Output the (X, Y) coordinate of the center of the cell containing the given text.  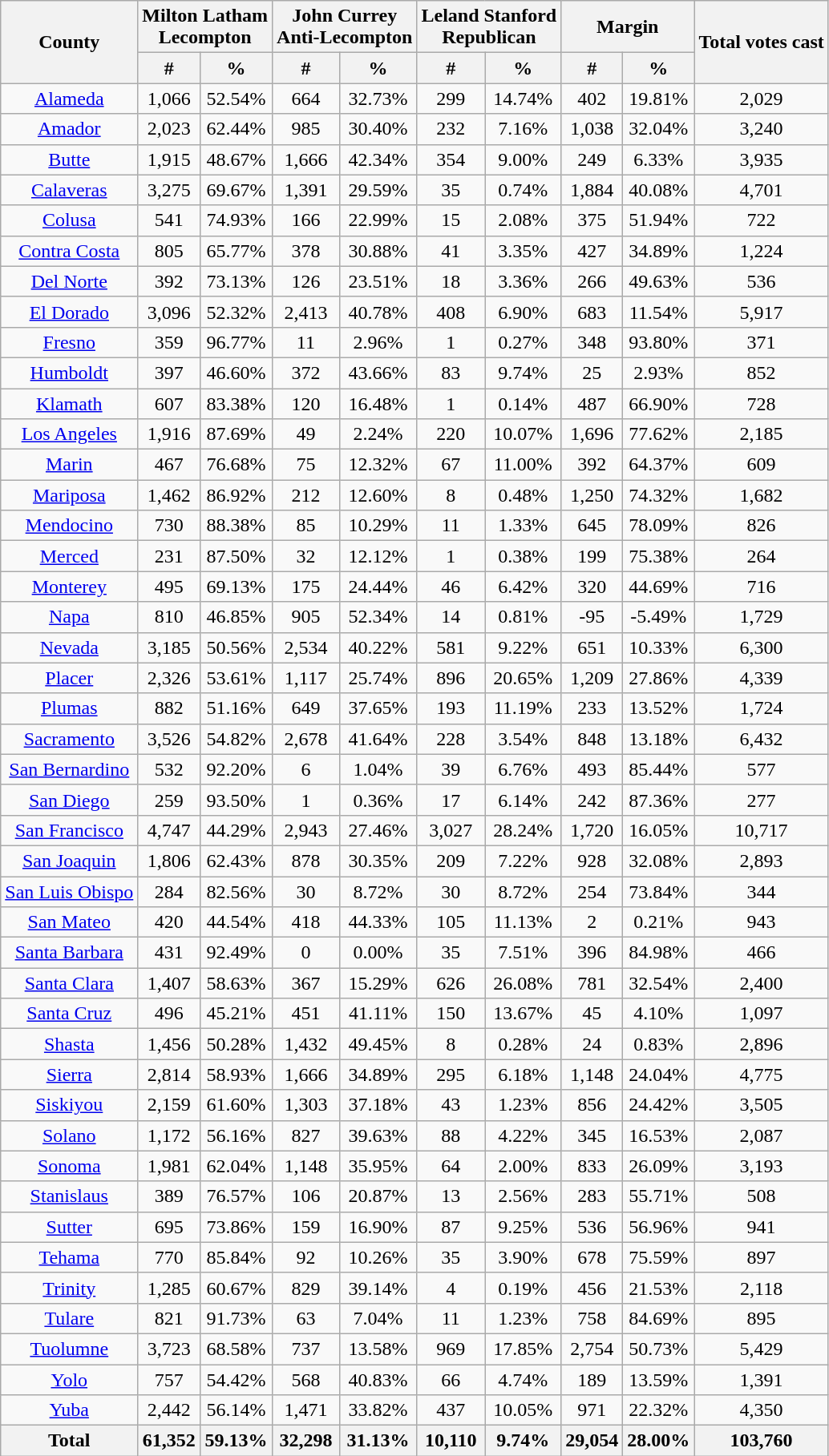
54.82% (237, 739)
4,775 (762, 1075)
61,352 (169, 1441)
941 (762, 1227)
1,407 (169, 983)
32.73% (378, 99)
150 (451, 1014)
82.56% (237, 892)
0.19% (523, 1288)
75.38% (659, 556)
402 (592, 99)
22.32% (659, 1410)
11.13% (523, 922)
Sutter (69, 1227)
451 (306, 1014)
397 (169, 373)
74.32% (659, 495)
242 (592, 800)
24.44% (378, 587)
Solano (69, 1135)
1,682 (762, 495)
3.54% (523, 739)
228 (451, 739)
1,462 (169, 495)
62.43% (237, 861)
84.98% (659, 953)
882 (169, 708)
Total (69, 1441)
649 (306, 708)
175 (306, 587)
1,915 (169, 159)
829 (306, 1288)
29,054 (592, 1441)
48.67% (237, 159)
943 (762, 922)
344 (762, 892)
0.27% (523, 342)
Sonoma (69, 1166)
2,754 (592, 1349)
30.40% (378, 129)
3,185 (169, 647)
2.56% (523, 1196)
31.13% (378, 1441)
2,896 (762, 1044)
231 (169, 556)
1,285 (169, 1288)
20.87% (378, 1196)
13 (451, 1196)
11.19% (523, 708)
56.16% (237, 1135)
2,534 (306, 647)
0.36% (378, 800)
456 (592, 1288)
16.48% (378, 403)
52.32% (237, 312)
254 (592, 892)
4,701 (762, 190)
53.61% (237, 678)
Del Norte (69, 281)
24 (592, 1044)
266 (592, 281)
Monterey (69, 587)
2.93% (659, 373)
1,884 (592, 190)
0.48% (523, 495)
44.69% (659, 587)
Siskiyou (69, 1105)
209 (451, 861)
Total votes cast (762, 42)
76.57% (237, 1196)
40.22% (378, 647)
1,729 (762, 617)
3,096 (169, 312)
0.14% (523, 403)
389 (169, 1196)
Santa Barbara (69, 953)
87.50% (237, 556)
6,432 (762, 739)
43 (451, 1105)
2,678 (306, 739)
3.35% (523, 251)
10,110 (451, 1441)
372 (306, 373)
39 (451, 769)
56.96% (659, 1227)
969 (451, 1349)
6.42% (523, 587)
0.21% (659, 922)
Sierra (69, 1075)
23.51% (378, 281)
49 (306, 434)
Amador (69, 129)
166 (306, 220)
41.64% (378, 739)
928 (592, 861)
12.12% (378, 556)
Tehama (69, 1257)
233 (592, 708)
40.78% (378, 312)
7.16% (523, 129)
Los Angeles (69, 434)
1.04% (378, 769)
2.00% (523, 1166)
4.74% (523, 1379)
126 (306, 281)
737 (306, 1349)
695 (169, 1227)
58.63% (237, 983)
74.93% (237, 220)
65.77% (237, 251)
852 (762, 373)
105 (451, 922)
87 (451, 1227)
10.07% (523, 434)
193 (451, 708)
770 (169, 1257)
Milton LathamLecompton (205, 27)
651 (592, 647)
120 (306, 403)
18 (451, 281)
3,275 (169, 190)
3.36% (523, 281)
92 (306, 1257)
13.67% (523, 1014)
10.29% (378, 526)
85.84% (237, 1257)
2,087 (762, 1135)
3,935 (762, 159)
895 (762, 1318)
46.60% (237, 373)
3,027 (451, 830)
985 (306, 129)
4,339 (762, 678)
68.58% (237, 1349)
1,806 (169, 861)
493 (592, 769)
Placer (69, 678)
878 (306, 861)
24.42% (659, 1105)
3.90% (523, 1257)
Marin (69, 465)
27.46% (378, 830)
532 (169, 769)
378 (306, 251)
14.74% (523, 99)
4.10% (659, 1014)
1,250 (592, 495)
495 (169, 587)
189 (592, 1379)
17 (451, 800)
85.44% (659, 769)
7.22% (523, 861)
2,400 (762, 983)
Nevada (69, 647)
1,172 (169, 1135)
826 (762, 526)
730 (169, 526)
92.20% (237, 769)
0.28% (523, 1044)
64 (451, 1166)
418 (306, 922)
103,760 (762, 1441)
73.84% (659, 892)
Contra Costa (69, 251)
626 (451, 983)
32.54% (659, 983)
46 (451, 587)
106 (306, 1196)
73.13% (237, 281)
683 (592, 312)
10.33% (659, 647)
49.45% (378, 1044)
16.90% (378, 1227)
10,717 (762, 830)
7.51% (523, 953)
905 (306, 617)
220 (451, 434)
897 (762, 1257)
6.18% (523, 1075)
0.81% (523, 617)
284 (169, 892)
678 (592, 1257)
1,720 (592, 830)
159 (306, 1227)
Santa Clara (69, 983)
Tulare (69, 1318)
3,505 (762, 1105)
6.33% (659, 159)
277 (762, 800)
431 (169, 953)
50.28% (237, 1044)
371 (762, 342)
568 (306, 1379)
1,303 (306, 1105)
61.60% (237, 1105)
396 (592, 953)
4,747 (169, 830)
541 (169, 220)
9.25% (523, 1227)
84.69% (659, 1318)
5,917 (762, 312)
781 (592, 983)
25.74% (378, 678)
26.08% (523, 983)
15.29% (378, 983)
496 (169, 1014)
45.21% (237, 1014)
Colusa (69, 220)
722 (762, 220)
1,471 (306, 1410)
44.54% (237, 922)
32.04% (659, 129)
12.32% (378, 465)
1,696 (592, 434)
42.34% (378, 159)
88.38% (237, 526)
821 (169, 1318)
Fresno (69, 342)
4.22% (523, 1135)
62.04% (237, 1166)
46.85% (237, 617)
467 (169, 465)
62.44% (237, 129)
44.33% (378, 922)
3,526 (169, 739)
487 (592, 403)
20.65% (523, 678)
345 (592, 1135)
971 (592, 1410)
810 (169, 617)
93.80% (659, 342)
13.18% (659, 739)
1,432 (306, 1044)
13.59% (659, 1379)
2.96% (378, 342)
29.59% (378, 190)
45 (592, 1014)
Merced (69, 556)
1,097 (762, 1014)
1,038 (592, 129)
Napa (69, 617)
43.66% (378, 373)
44.29% (237, 830)
56.14% (237, 1410)
408 (451, 312)
249 (592, 159)
10.05% (523, 1410)
0.38% (523, 556)
28.24% (523, 830)
32,298 (306, 1441)
75 (306, 465)
1,724 (762, 708)
21.53% (659, 1288)
91.73% (237, 1318)
15 (451, 220)
Alameda (69, 99)
27.86% (659, 678)
348 (592, 342)
375 (592, 220)
37.18% (378, 1105)
2,118 (762, 1288)
Klamath (69, 403)
9.22% (523, 647)
Humboldt (69, 373)
78.09% (659, 526)
320 (592, 587)
86.92% (237, 495)
50.56% (237, 647)
232 (451, 129)
24.04% (659, 1075)
5,429 (762, 1349)
2,185 (762, 434)
11.00% (523, 465)
30.88% (378, 251)
75.59% (659, 1257)
581 (451, 647)
2,159 (169, 1105)
37.65% (378, 708)
41.11% (378, 1014)
3,193 (762, 1166)
17.85% (523, 1349)
1,117 (306, 678)
88 (451, 1135)
1,456 (169, 1044)
San Bernardino (69, 769)
856 (592, 1105)
19.81% (659, 99)
833 (592, 1166)
466 (762, 953)
16.53% (659, 1135)
Shasta (69, 1044)
San Joaquin (69, 861)
28.00% (659, 1441)
San Mateo (69, 922)
757 (169, 1379)
69.13% (237, 587)
Calaveras (69, 190)
66 (451, 1379)
4,350 (762, 1410)
26.09% (659, 1166)
354 (451, 159)
55.71% (659, 1196)
609 (762, 465)
896 (451, 678)
-5.49% (659, 617)
2,023 (169, 129)
25 (592, 373)
359 (169, 342)
51.16% (237, 708)
2.24% (378, 434)
1,224 (762, 251)
83.38% (237, 403)
264 (762, 556)
4 (451, 1288)
92.49% (237, 953)
716 (762, 587)
John CurreyAnti-Lecompton (345, 27)
827 (306, 1135)
51.94% (659, 220)
199 (592, 556)
Mendocino (69, 526)
13.58% (378, 1349)
427 (592, 251)
2,943 (306, 830)
6,300 (762, 647)
39.63% (378, 1135)
87.36% (659, 800)
22.99% (378, 220)
40.08% (659, 190)
577 (762, 769)
1.33% (523, 526)
7.04% (378, 1318)
1,209 (592, 678)
58.93% (237, 1075)
1,981 (169, 1166)
-95 (592, 617)
508 (762, 1196)
93.50% (237, 800)
212 (306, 495)
30.35% (378, 861)
2,893 (762, 861)
607 (169, 403)
60.67% (237, 1288)
0.83% (659, 1044)
Butte (69, 159)
El Dorado (69, 312)
0 (306, 953)
87.69% (237, 434)
San Luis Obispo (69, 892)
437 (451, 1410)
Tuolumne (69, 1349)
Leland StanfordRepublican (489, 27)
63 (306, 1318)
66.90% (659, 403)
14 (451, 617)
645 (592, 526)
96.77% (237, 342)
54.42% (237, 1379)
259 (169, 800)
12.60% (378, 495)
69.67% (237, 190)
83 (451, 373)
41 (451, 251)
52.54% (237, 99)
76.68% (237, 465)
40.83% (378, 1379)
848 (592, 739)
664 (306, 99)
Plumas (69, 708)
35.95% (378, 1166)
San Francisco (69, 830)
73.86% (237, 1227)
420 (169, 922)
77.62% (659, 434)
2.08% (523, 220)
16.05% (659, 830)
Mariposa (69, 495)
Sacramento (69, 739)
295 (451, 1075)
67 (451, 465)
6.90% (523, 312)
3,723 (169, 1349)
3,240 (762, 129)
6.14% (523, 800)
Margin (628, 27)
0.74% (523, 190)
32 (306, 556)
805 (169, 251)
6.76% (523, 769)
San Diego (69, 800)
39.14% (378, 1288)
1,916 (169, 434)
13.52% (659, 708)
52.34% (378, 617)
0.00% (378, 953)
50.73% (659, 1349)
758 (592, 1318)
283 (592, 1196)
2,814 (169, 1075)
10.26% (378, 1257)
County (69, 42)
Santa Cruz (69, 1014)
1,066 (169, 99)
85 (306, 526)
2,029 (762, 99)
6 (306, 769)
9.00% (523, 159)
299 (451, 99)
2,442 (169, 1410)
728 (762, 403)
2 (592, 922)
367 (306, 983)
59.13% (237, 1441)
Trinity (69, 1288)
32.08% (659, 861)
2,326 (169, 678)
11.54% (659, 312)
33.82% (378, 1410)
Yolo (69, 1379)
49.63% (659, 281)
Yuba (69, 1410)
Stanislaus (69, 1196)
2,413 (306, 312)
64.37% (659, 465)
